Provide the (X, Y) coordinate of the cell's center where the given text is located.  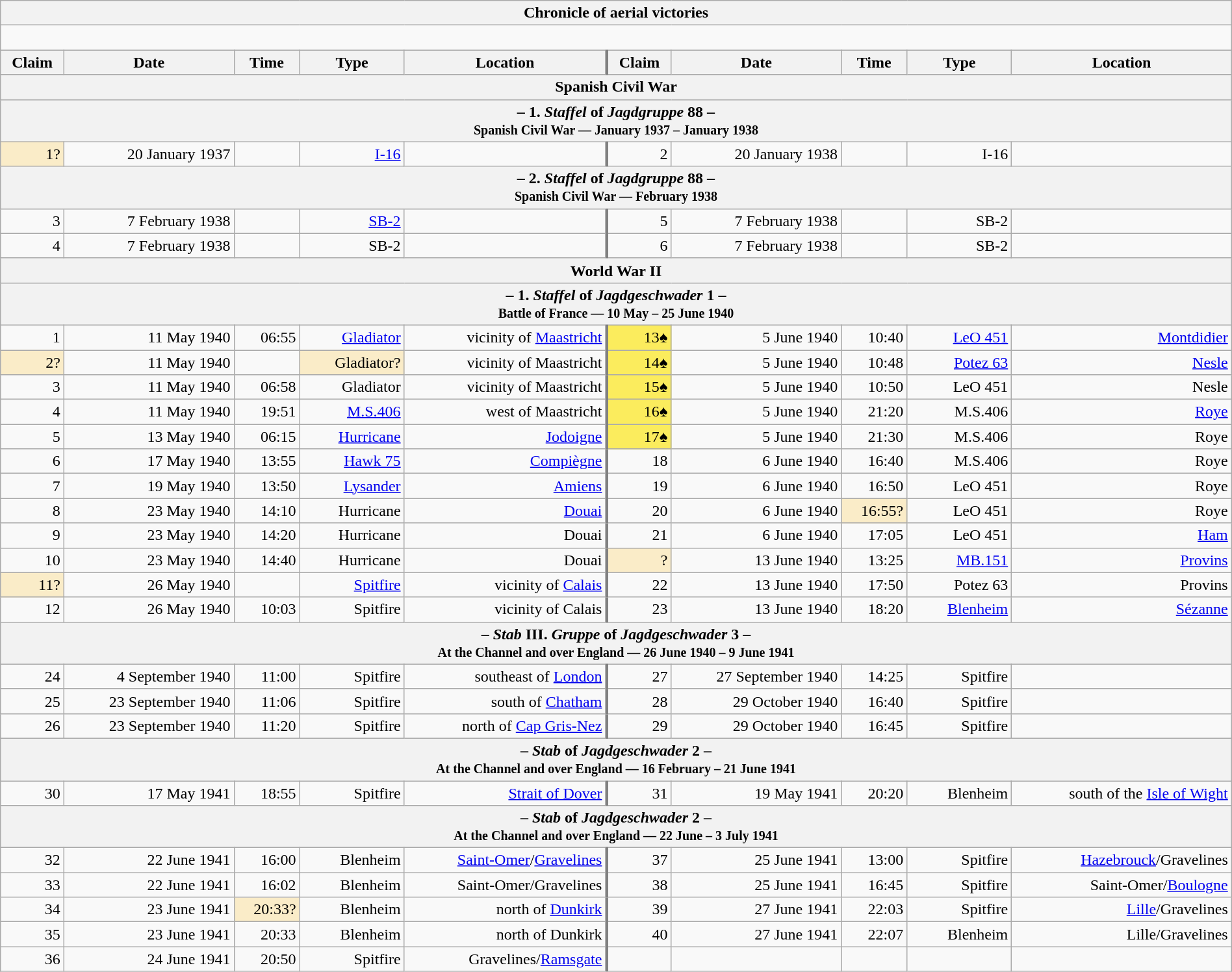
17 May 1941 (149, 793)
14:10 (266, 511)
22:07 (875, 934)
20:20 (875, 793)
13:25 (875, 560)
30 (32, 793)
14♠ (639, 362)
18 (639, 461)
32 (32, 860)
35 (32, 934)
2 (639, 154)
17:05 (875, 535)
10 (32, 560)
north of Cap Gris-Nez (506, 726)
18:55 (266, 793)
south of Chatham (506, 701)
19 May 1940 (149, 486)
25 (32, 701)
13:00 (875, 860)
24 June 1941 (149, 959)
Amiens (506, 486)
Ham (1122, 535)
20 January 1938 (756, 154)
20:33 (266, 934)
8 (32, 511)
Spanish Civil War (616, 87)
13 May 1940 (149, 437)
Gladiator? (352, 362)
10:50 (875, 387)
16♠ (639, 412)
13♠ (639, 337)
19 (639, 486)
4 September 1940 (149, 676)
23 (639, 609)
11:00 (266, 676)
Sézanne (1122, 609)
27 (639, 676)
06:55 (266, 337)
39 (639, 910)
southeast of London (506, 676)
– 1. Staffel of Jagdgeschwader 1 –Battle of France — 10 May – 25 June 1940 (616, 304)
11:06 (266, 701)
Lysander (352, 486)
16:55? (875, 511)
20 (639, 511)
1? (32, 154)
13:55 (266, 461)
21:20 (875, 412)
12 (32, 609)
17♠ (639, 437)
19:51 (266, 412)
– Stab of Jagdgeschwader 2 –At the Channel and over England — 16 February – 21 June 1941 (616, 759)
17 May 1940 (149, 461)
1 (32, 337)
Montdidier (1122, 337)
22:03 (875, 910)
Hazebrouck/Gravelines (1122, 860)
37 (639, 860)
Hawk 75 (352, 461)
south of the Isle of Wight (1122, 793)
14:25 (875, 676)
20:50 (266, 959)
2? (32, 362)
9 (32, 535)
– 1. Staffel of Jagdgruppe 88 –Spanish Civil War — January 1937 – January 1938 (616, 121)
Saint-Omer/Boulogne (1122, 885)
World War II (616, 270)
– Stab of Jagdgeschwader 2 –At the Channel and over England — 22 June – 3 July 1941 (616, 826)
– Stab III. Gruppe of Jagdgeschwader 3 –At the Channel and over England — 26 June 1940 – 9 June 1941 (616, 643)
15♠ (639, 387)
06:15 (266, 437)
Compiègne (506, 461)
19 May 1941 (756, 793)
Chronicle of aerial victories (616, 13)
7 (32, 486)
18:20 (875, 609)
38 (639, 885)
Jodoigne (506, 437)
31 (639, 793)
40 (639, 934)
28 (639, 701)
34 (32, 910)
14:20 (266, 535)
20 January 1937 (149, 154)
Gravelines/Ramsgate (506, 959)
17:50 (875, 585)
– 2. Staffel of Jagdgruppe 88 –Spanish Civil War — February 1938 (616, 187)
? (639, 560)
27 September 1940 (756, 676)
west of Maastricht (506, 412)
16:02 (266, 885)
Strait of Dover (506, 793)
10:48 (875, 362)
33 (32, 885)
21:30 (875, 437)
10:40 (875, 337)
06:58 (266, 387)
26 (32, 726)
11? (32, 585)
11:20 (266, 726)
MB.151 (959, 560)
24 (32, 676)
13:50 (266, 486)
20:33? (266, 910)
21 (639, 535)
22 (639, 585)
29 (639, 726)
16:00 (266, 860)
14:40 (266, 560)
10:03 (266, 609)
16:50 (875, 486)
36 (32, 959)
